Extract the (x, y) coordinate from the center of the cell holding the provided text.  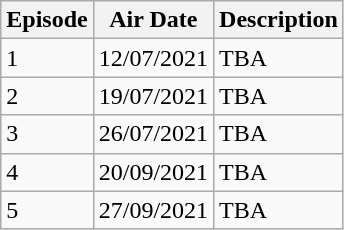
1 (47, 58)
4 (47, 172)
Episode (47, 20)
27/09/2021 (153, 210)
19/07/2021 (153, 96)
20/09/2021 (153, 172)
12/07/2021 (153, 58)
5 (47, 210)
3 (47, 134)
Description (279, 20)
26/07/2021 (153, 134)
2 (47, 96)
Air Date (153, 20)
